Locate the cell with the specified text and output its [X, Y] center coordinate. 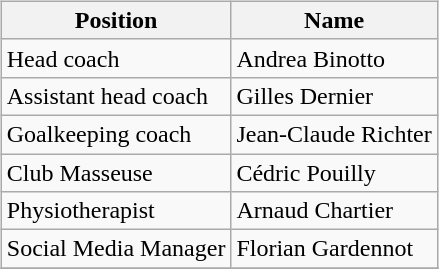
Social Media Manager [116, 249]
Goalkeeping coach [116, 134]
Position [116, 20]
Arnaud Chartier [334, 211]
Physiotherapist [116, 211]
Andrea Binotto [334, 58]
Gilles Dernier [334, 96]
Florian Gardennot [334, 249]
Jean-Claude Richter [334, 134]
Assistant head coach [116, 96]
Name [334, 20]
Club Masseuse [116, 173]
Head coach [116, 58]
Cédric Pouilly [334, 173]
